Identify which cell holds the provided text, then report its (x, y) central coordinate. 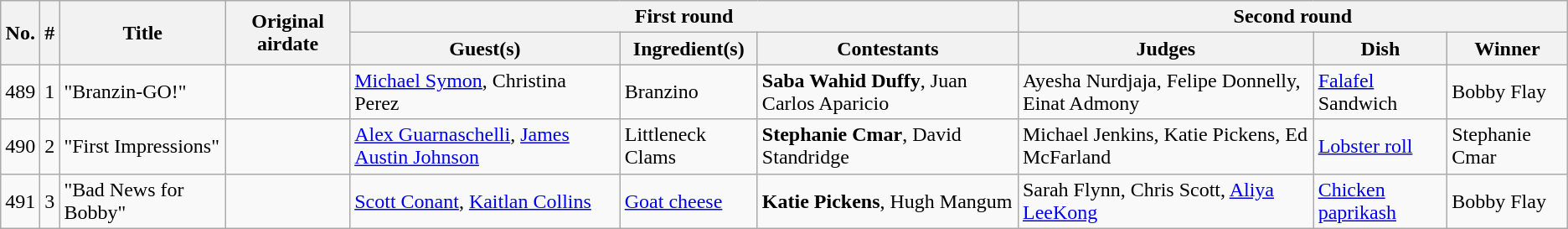
Katie Pickens, Hugh Mangum (888, 201)
Scott Conant, Kaitlan Collins (486, 201)
No. (20, 33)
Michael Jenkins, Katie Pickens, Ed McFarland (1166, 146)
Sarah Flynn, Chris Scott, Aliya LeeKong (1166, 201)
Title (142, 33)
Michael Symon, Christina Perez (486, 92)
Chicken paprikash (1380, 201)
"Bad News for Bobby" (142, 201)
Stephanie Cmar, David Standridge (888, 146)
Second round (1292, 17)
First round (684, 17)
Littleneck Clams (689, 146)
Guest(s) (486, 49)
"Branzin-GO!" (142, 92)
Alex Guarnaschelli, James Austin Johnson (486, 146)
Saba Wahid Duffy, Juan Carlos Aparicio (888, 92)
Lobster roll (1380, 146)
Original airdate (288, 33)
Contestants (888, 49)
Ayesha Nurdjaja, Felipe Donnelly, Einat Admony (1166, 92)
1 (50, 92)
Stephanie Cmar (1508, 146)
Judges (1166, 49)
3 (50, 201)
Branzino (689, 92)
Goat cheese (689, 201)
Falafel Sandwich (1380, 92)
Ingredient(s) (689, 49)
Dish (1380, 49)
491 (20, 201)
2 (50, 146)
Winner (1508, 49)
# (50, 33)
489 (20, 92)
490 (20, 146)
"First Impressions" (142, 146)
